Find where the given text appears and provide that cell's center as [x, y] coordinate. 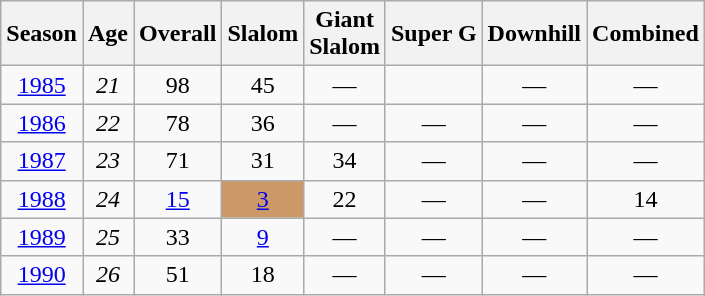
23 [108, 161]
21 [108, 85]
98 [178, 85]
Overall [178, 34]
31 [263, 161]
Super G [434, 34]
1987 [42, 161]
24 [108, 199]
Slalom [263, 34]
1986 [42, 123]
Season [42, 34]
1988 [42, 199]
18 [263, 275]
36 [263, 123]
45 [263, 85]
25 [108, 237]
33 [178, 237]
71 [178, 161]
Age [108, 34]
34 [345, 161]
Combined [646, 34]
1985 [42, 85]
3 [263, 199]
9 [263, 237]
78 [178, 123]
26 [108, 275]
GiantSlalom [345, 34]
15 [178, 199]
51 [178, 275]
1990 [42, 275]
14 [646, 199]
Downhill [534, 34]
1989 [42, 237]
